Search for the cell housing the specified text and yield its [X, Y] center coordinate. 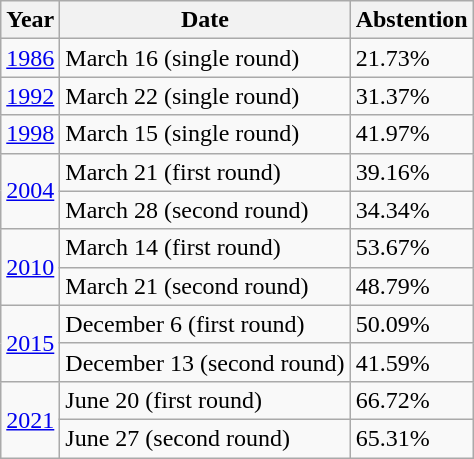
66.72% [412, 400]
1986 [30, 58]
December 13 (second round) [205, 362]
Year [30, 20]
2010 [30, 267]
Abstention [412, 20]
1998 [30, 134]
41.59% [412, 362]
December 6 (first round) [205, 324]
June 20 (first round) [205, 400]
June 27 (second round) [205, 438]
2021 [30, 419]
53.67% [412, 248]
March 14 (first round) [205, 248]
2015 [30, 343]
March 21 (first round) [205, 172]
48.79% [412, 286]
March 16 (single round) [205, 58]
39.16% [412, 172]
Date [205, 20]
March 21 (second round) [205, 286]
March 22 (single round) [205, 96]
2004 [30, 191]
March 15 (single round) [205, 134]
34.34% [412, 210]
21.73% [412, 58]
65.31% [412, 438]
41.97% [412, 134]
1992 [30, 96]
March 28 (second round) [205, 210]
50.09% [412, 324]
31.37% [412, 96]
